For the text-containing cell, return its midpoint in [x, y] coordinate format. 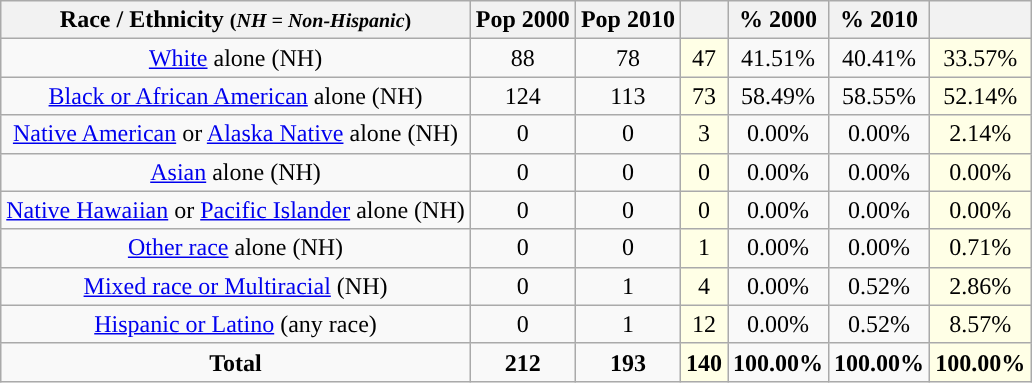
41.51% [778, 58]
193 [628, 362]
4 [704, 286]
Native American or Alaska Native alone (NH) [236, 134]
Black or African American alone (NH) [236, 96]
113 [628, 96]
% 2010 [880, 20]
Asian alone (NH) [236, 172]
12 [704, 324]
88 [522, 58]
Pop 2010 [628, 20]
58.55% [880, 96]
Other race alone (NH) [236, 248]
Race / Ethnicity (NH = Non-Hispanic) [236, 20]
0.71% [980, 248]
Mixed race or Multiracial (NH) [236, 286]
52.14% [980, 96]
40.41% [880, 58]
Hispanic or Latino (any race) [236, 324]
2.86% [980, 286]
% 2000 [778, 20]
47 [704, 58]
Total [236, 362]
124 [522, 96]
212 [522, 362]
Pop 2000 [522, 20]
Native Hawaiian or Pacific Islander alone (NH) [236, 210]
78 [628, 58]
33.57% [980, 58]
2.14% [980, 134]
White alone (NH) [236, 58]
58.49% [778, 96]
8.57% [980, 324]
73 [704, 96]
3 [704, 134]
140 [704, 362]
